Capture the cell that displays the provided text and extract its (X, Y) central coordinate. 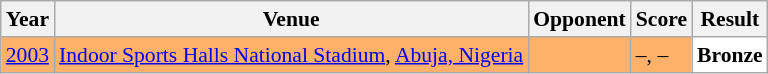
Result (730, 19)
Bronze (730, 55)
Indoor Sports Halls National Stadium, Abuja, Nigeria (291, 55)
Opponent (580, 19)
–, – (662, 55)
Score (662, 19)
Year (28, 19)
Venue (291, 19)
2003 (28, 55)
